Provide the [x, y] coordinate of the cell's center where the given text is located.  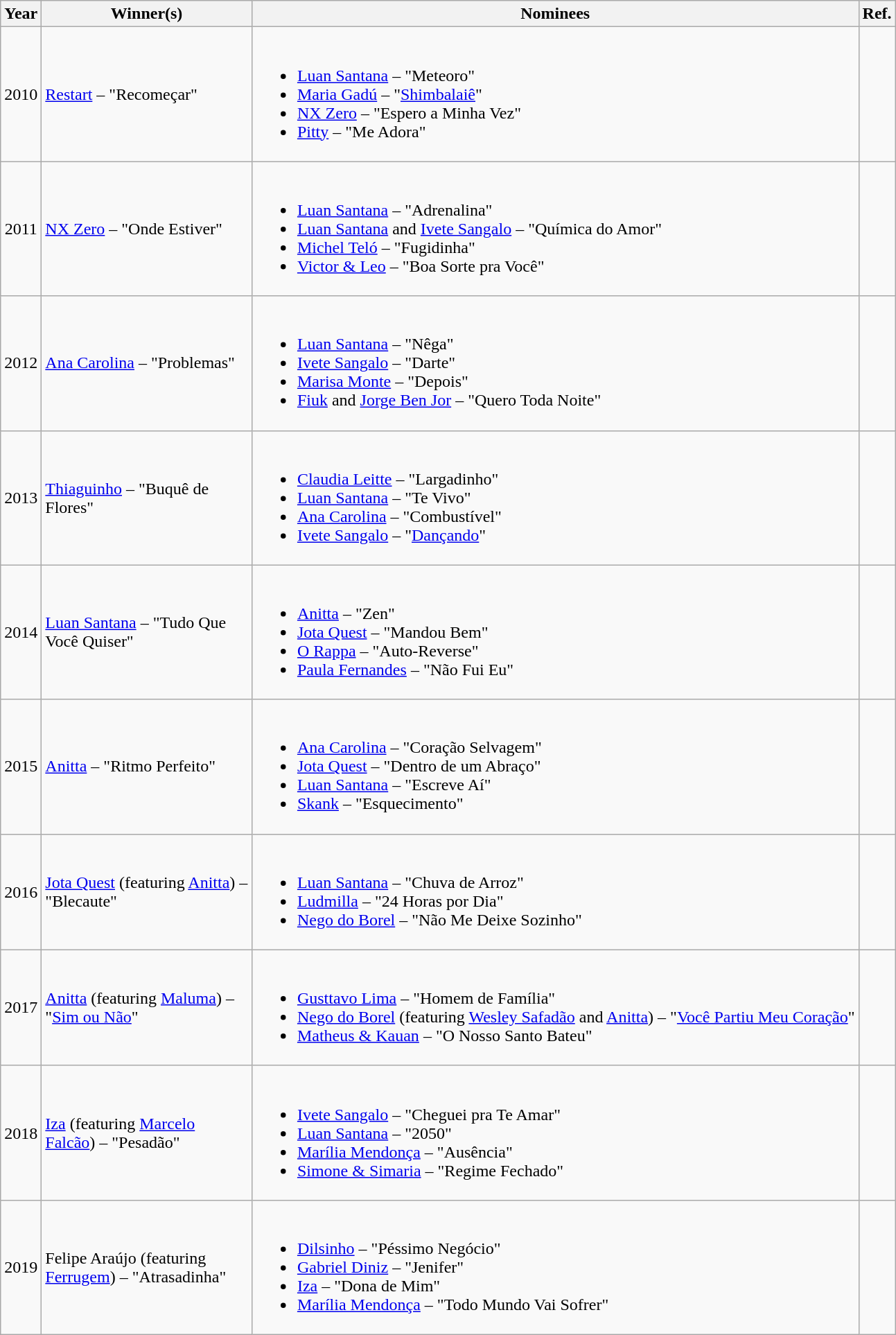
NX Zero – "Onde Estiver" [147, 229]
Felipe Araújo (featuring Ferrugem) – "Atrasadinha" [147, 1267]
Iza (featuring Marcelo Falcão) – "Pesadão" [147, 1133]
2013 [21, 498]
Luan Santana – "Nêga"Ivete Sangalo – "Darte"Marisa Monte – "Depois"Fiuk and Jorge Ben Jor – "Quero Toda Noite" [555, 363]
Ana Carolina – "Problemas" [147, 363]
Luan Santana – "Tudo Que Você Quiser" [147, 632]
2018 [21, 1133]
2017 [21, 1008]
2010 [21, 94]
2012 [21, 363]
Luan Santana – "Chuva de Arroz"Ludmilla – "24 Horas por Dia"Nego do Borel – "Não Me Deixe Sozinho" [555, 891]
Ref. [877, 14]
Winner(s) [147, 14]
Anitta – "Zen"Jota Quest – "Mandou Bem"O Rappa – "Auto-Reverse"Paula Fernandes – "Não Fui Eu" [555, 632]
Restart – "Recomeçar" [147, 94]
Jota Quest (featuring Anitta) – "Blecaute" [147, 891]
Anitta (featuring Maluma) – "Sim ou Não" [147, 1008]
2019 [21, 1267]
2015 [21, 767]
2014 [21, 632]
Anitta – "Ritmo Perfeito" [147, 767]
Nominees [555, 14]
Ivete Sangalo – "Cheguei pra Te Amar"Luan Santana – "2050"Marília Mendonça – "Ausência"Simone & Simaria – "Regime Fechado" [555, 1133]
Claudia Leitte – "Largadinho"Luan Santana – "Te Vivo"Ana Carolina – "Combustível"Ivete Sangalo – "Dançando" [555, 498]
Dilsinho – "Péssimo Negócio"Gabriel Diniz – "Jenifer"Iza – "Dona de Mim"Marília Mendonça – "Todo Mundo Vai Sofrer" [555, 1267]
Luan Santana – "Meteoro"Maria Gadú – "Shimbalaiê"NX Zero – "Espero a Minha Vez"Pitty – "Me Adora" [555, 94]
Thiaguinho – "Buquê de Flores" [147, 498]
2011 [21, 229]
Ana Carolina – "Coração Selvagem"Jota Quest – "Dentro de um Abraço"Luan Santana – "Escreve Aí"Skank – "Esquecimento" [555, 767]
Luan Santana – "Adrenalina"Luan Santana and Ivete Sangalo – "Química do Amor"Michel Teló – "Fugidinha"Victor & Leo – "Boa Sorte pra Você" [555, 229]
Year [21, 14]
2016 [21, 891]
